Capture the cell that displays the provided text and extract its [X, Y] central coordinate. 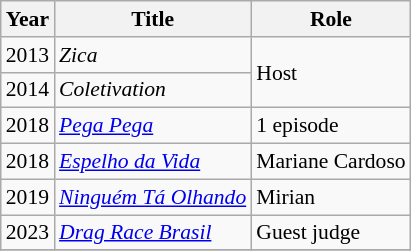
Pega Pega [152, 126]
Title [152, 19]
Year [28, 19]
2014 [28, 90]
Guest judge [330, 233]
Host [330, 72]
Mariane Cardoso [330, 162]
1 episode [330, 126]
2013 [28, 55]
Espelho da Vida [152, 162]
2019 [28, 197]
Coletivation [152, 90]
Zica [152, 55]
Drag Race Brasil [152, 233]
Role [330, 19]
Mirian [330, 197]
Ninguém Tá Olhando [152, 197]
2023 [28, 233]
